Determine the [X, Y] coordinate at the center of the cell enclosing the given text.  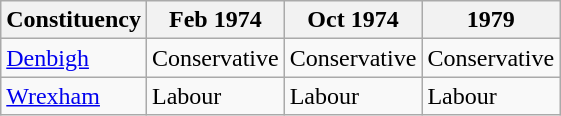
Oct 1974 [353, 20]
Constituency [74, 20]
Denbigh [74, 58]
Wrexham [74, 96]
Feb 1974 [215, 20]
1979 [491, 20]
